Return the [x, y] coordinate for the center point of the cell that contains the specified text.  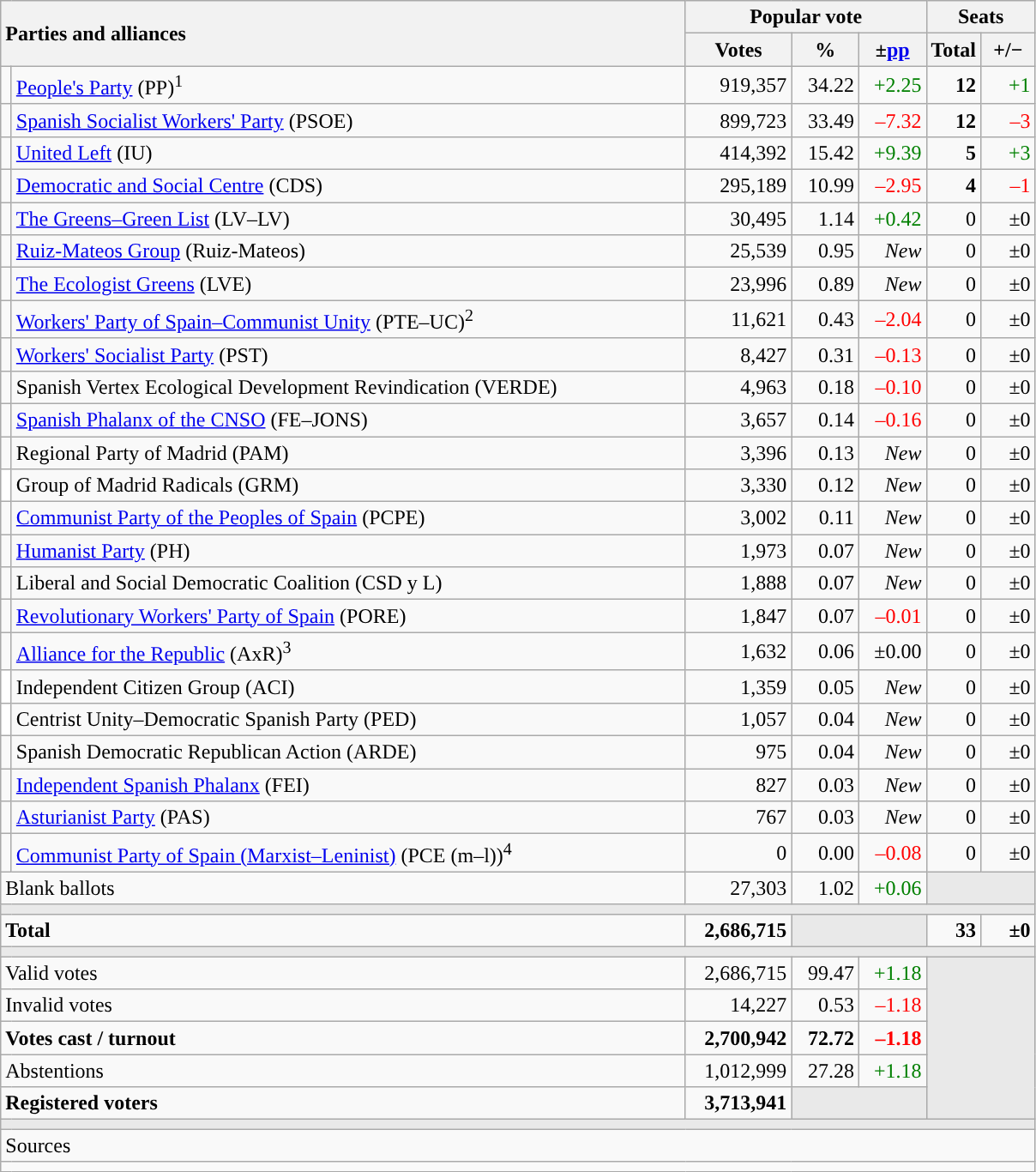
1,632 [738, 652]
14,227 [738, 1006]
–0.08 [892, 853]
295,189 [738, 186]
0.00 [825, 853]
3,330 [738, 486]
11,621 [738, 319]
4,963 [738, 387]
Communist Party of the Peoples of Spain (PCPE) [348, 518]
Communist Party of Spain (Marxist–Leninist) (PCE (m–l))4 [348, 853]
33.49 [825, 120]
+0.06 [892, 888]
Independent Spanish Phalanx (FEI) [348, 785]
1,359 [738, 686]
33 [954, 930]
Spanish Phalanx of the CNSO (FE–JONS) [348, 420]
3,002 [738, 518]
+0.42 [892, 219]
–3 [1009, 120]
827 [738, 785]
99.47 [825, 973]
15.42 [825, 153]
1.14 [825, 219]
0.14 [825, 420]
Regional Party of Madrid (PAM) [348, 453]
United Left (IU) [348, 153]
2,700,942 [738, 1038]
0.43 [825, 319]
5 [954, 153]
0.13 [825, 453]
Liberal and Social Democratic Coalition (CSD y L) [348, 583]
Valid votes [343, 973]
0.11 [825, 518]
27,303 [738, 888]
Votes cast / turnout [343, 1038]
Votes [738, 50]
Seats [981, 17]
0.53 [825, 1006]
0.18 [825, 387]
The Ecologist Greens (LVE) [348, 284]
+/− [1009, 50]
414,392 [738, 153]
Alliance for the Republic (AxR)3 [348, 652]
72.72 [825, 1038]
±0.00 [892, 652]
Centrist Unity–Democratic Spanish Party (PED) [348, 720]
Humanist Party (PH) [348, 551]
1.02 [825, 888]
–7.32 [892, 120]
Spanish Democratic Republican Action (ARDE) [348, 752]
–2.95 [892, 186]
30,495 [738, 219]
34.22 [825, 86]
1,012,999 [738, 1071]
Democratic and Social Centre (CDS) [348, 186]
–0.13 [892, 354]
Workers' Socialist Party (PST) [348, 354]
Popular vote [806, 17]
People's Party (PP)1 [348, 86]
1,057 [738, 720]
The Greens–Green List (LV–LV) [348, 219]
Independent Citizen Group (ACI) [348, 686]
919,357 [738, 86]
Parties and alliances [343, 33]
Spanish Socialist Workers' Party (PSOE) [348, 120]
3,396 [738, 453]
Blank ballots [343, 888]
4 [954, 186]
–0.16 [892, 420]
% [825, 50]
0.95 [825, 251]
27.28 [825, 1071]
Abstentions [343, 1071]
899,723 [738, 120]
–1 [1009, 186]
+3 [1009, 153]
3,713,941 [738, 1103]
0.05 [825, 686]
–0.01 [892, 616]
–0.10 [892, 387]
3,657 [738, 420]
23,996 [738, 284]
+9.39 [892, 153]
1,888 [738, 583]
+1 [1009, 86]
Ruiz-Mateos Group (Ruiz-Mateos) [348, 251]
–2.04 [892, 319]
Sources [518, 1145]
Revolutionary Workers' Party of Spain (PORE) [348, 616]
Invalid votes [343, 1006]
Workers' Party of Spain–Communist Unity (PTE–UC)2 [348, 319]
Registered voters [343, 1103]
1,973 [738, 551]
0.06 [825, 652]
1,847 [738, 616]
Spanish Vertex Ecological Development Revindication (VERDE) [348, 387]
±pp [892, 50]
767 [738, 818]
0.31 [825, 354]
Group of Madrid Radicals (GRM) [348, 486]
25,539 [738, 251]
975 [738, 752]
+2.25 [892, 86]
10.99 [825, 186]
8,427 [738, 354]
0.12 [825, 486]
0.89 [825, 284]
Asturianist Party (PAS) [348, 818]
